Scan for the cell matching the given text and deliver its (x, y) coordinate at center. 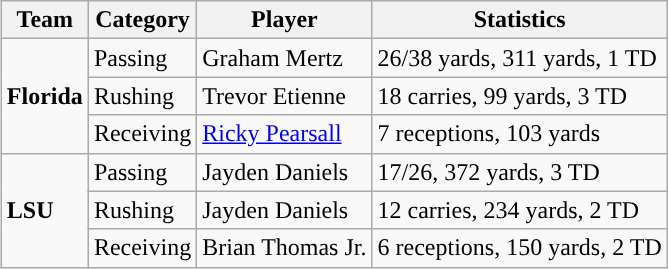
12 carries, 234 yards, 2 TD (520, 210)
Ricky Pearsall (284, 134)
7 receptions, 103 yards (520, 134)
Trevor Etienne (284, 96)
Team (44, 20)
Player (284, 20)
Brian Thomas Jr. (284, 248)
Statistics (520, 20)
17/26, 372 yards, 3 TD (520, 172)
26/38 yards, 311 yards, 1 TD (520, 58)
18 carries, 99 yards, 3 TD (520, 96)
Category (142, 20)
6 receptions, 150 yards, 2 TD (520, 248)
Graham Mertz (284, 58)
LSU (44, 210)
Florida (44, 96)
